Output the (X, Y) coordinate of the center of the cell containing the given text.  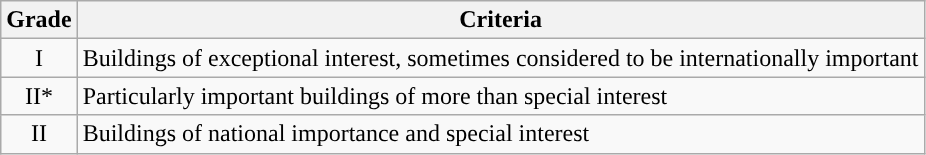
I (39, 58)
Buildings of national importance and special interest (500, 134)
II (39, 134)
Particularly important buildings of more than special interest (500, 96)
Criteria (500, 20)
Buildings of exceptional interest, sometimes considered to be internationally important (500, 58)
Grade (39, 20)
II* (39, 96)
